Return (X, Y) of the center of cell containing provided text 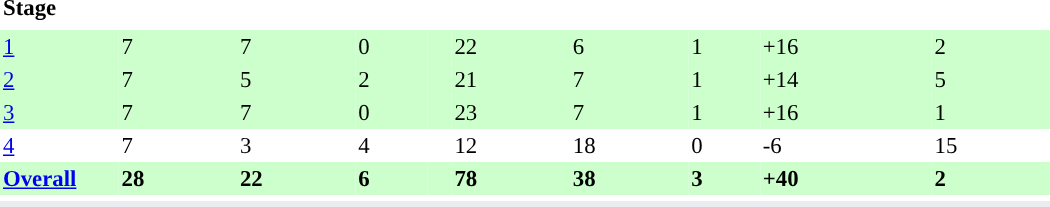
15 (991, 146)
+40 (846, 178)
38 (629, 178)
12 (510, 146)
Overall (59, 178)
18 (629, 146)
21 (510, 80)
+14 (846, 80)
23 (510, 112)
-6 (846, 146)
28 (177, 178)
78 (510, 178)
